Extract the [X, Y] coordinate from the center of the cell holding the provided text.  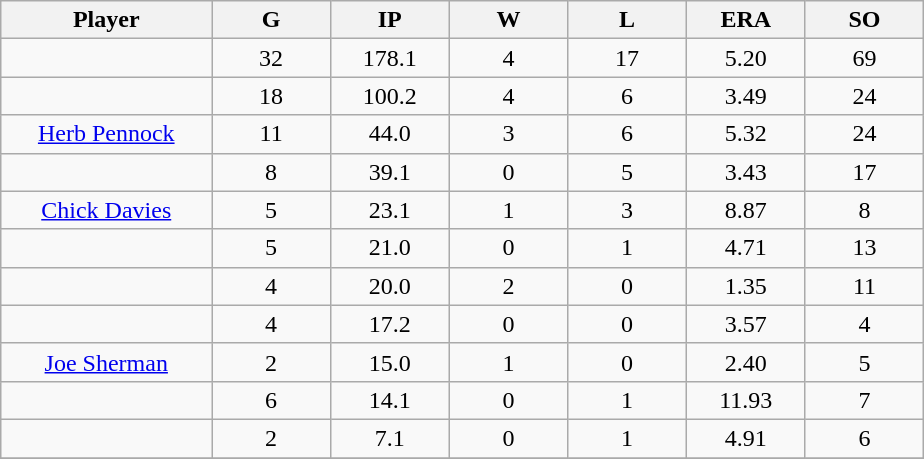
IP [390, 20]
4.91 [746, 438]
W [508, 20]
20.0 [390, 286]
7.1 [390, 438]
5.32 [746, 134]
44.0 [390, 134]
13 [864, 248]
4.71 [746, 248]
Joe Sherman [106, 362]
11.93 [746, 400]
100.2 [390, 96]
Chick Davies [106, 210]
69 [864, 58]
8.87 [746, 210]
Player [106, 20]
21.0 [390, 248]
3.43 [746, 172]
23.1 [390, 210]
17.2 [390, 324]
ERA [746, 20]
18 [272, 96]
39.1 [390, 172]
1.35 [746, 286]
178.1 [390, 58]
2.40 [746, 362]
32 [272, 58]
Herb Pennock [106, 134]
14.1 [390, 400]
7 [864, 400]
3.57 [746, 324]
5.20 [746, 58]
SO [864, 20]
G [272, 20]
L [628, 20]
15.0 [390, 362]
3.49 [746, 96]
